Capture the cell that displays the provided text and extract its (x, y) central coordinate. 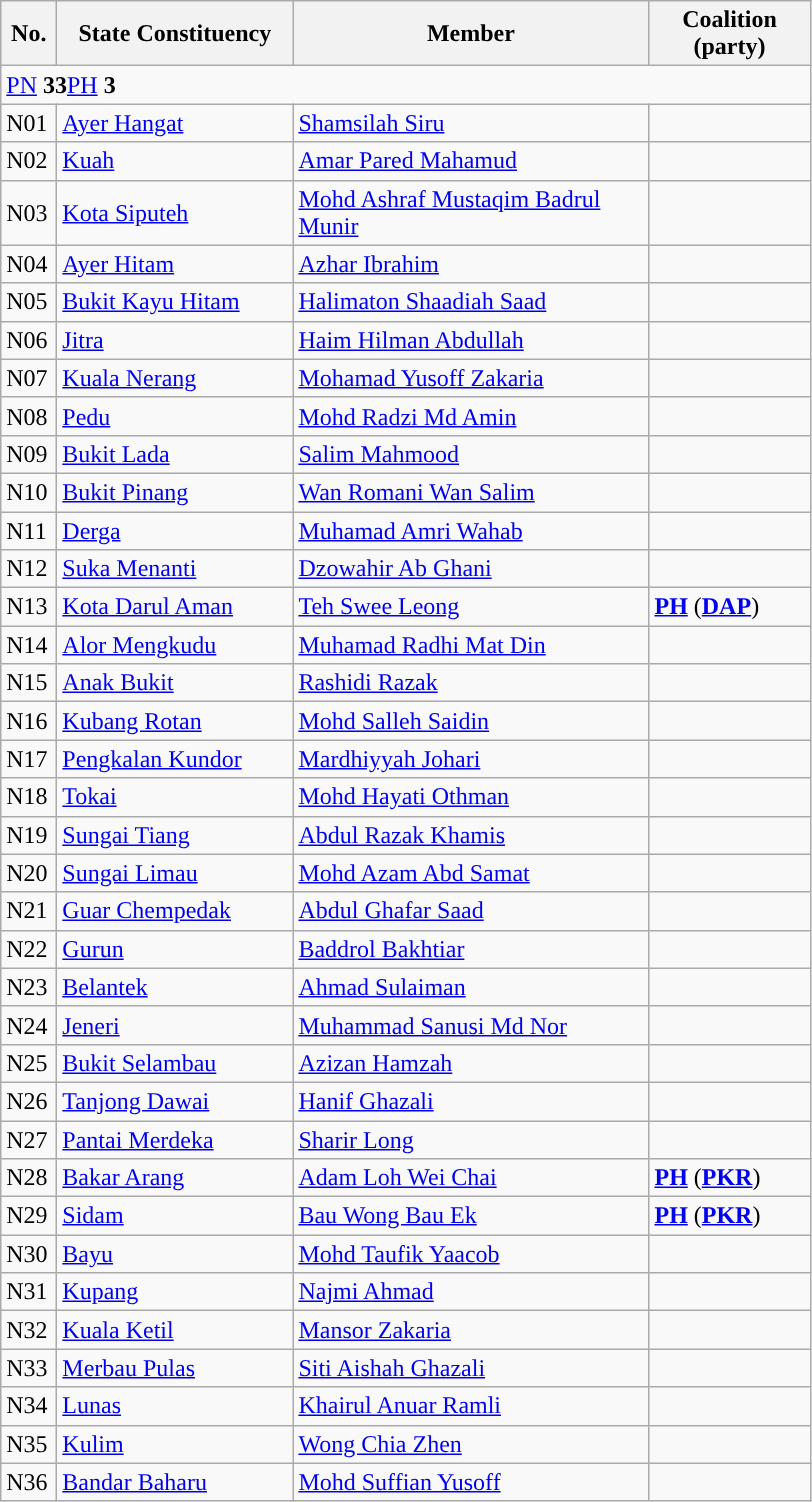
N06 (29, 340)
Sidam (175, 1216)
N07 (29, 378)
N15 (29, 683)
Ahmad Sulaiman (471, 987)
Kubang Rotan (175, 721)
N01 (29, 123)
N17 (29, 759)
Muhammad Sanusi Md Nor (471, 1025)
Halimaton Shaadiah Saad (471, 302)
Anak Bukit (175, 683)
N31 (29, 1292)
N23 (29, 987)
No. (29, 34)
Siti Aishah Ghazali (471, 1368)
N20 (29, 873)
N05 (29, 302)
Kuala Ketil (175, 1330)
Guar Chempedak (175, 911)
N16 (29, 721)
Kuah (175, 161)
Haim Hilman Abdullah (471, 340)
Tanjong Dawai (175, 1101)
Member (471, 34)
N19 (29, 835)
Sharir Long (471, 1139)
N12 (29, 569)
N33 (29, 1368)
N02 (29, 161)
Azizan Hamzah (471, 1063)
N13 (29, 607)
Mohd Hayati Othman (471, 797)
Adam Loh Wei Chai (471, 1178)
Mohd Ashraf Mustaqim Badrul Munir (471, 212)
Mohd Radzi Md Amin (471, 416)
N24 (29, 1025)
N14 (29, 645)
Suka Menanti (175, 569)
N25 (29, 1063)
Hanif Ghazali (471, 1101)
Gurun (175, 949)
Sungai Tiang (175, 835)
Sungai Limau (175, 873)
Kuala Nerang (175, 378)
Baddrol Bakhtiar (471, 949)
Alor Mengkudu (175, 645)
Jitra (175, 340)
Jeneri (175, 1025)
Bandar Baharu (175, 1482)
Rashidi Razak (471, 683)
Mohd Suffian Yusoff (471, 1482)
Bukit Pinang (175, 492)
N35 (29, 1444)
Kota Darul Aman (175, 607)
Tokai (175, 797)
Khairul Anuar Ramli (471, 1406)
Belantek (175, 987)
Mohd Azam Abd Samat (471, 873)
N29 (29, 1216)
N18 (29, 797)
Abdul Razak Khamis (471, 835)
Bukit Lada (175, 454)
Muhamad Amri Wahab (471, 531)
Bayu (175, 1254)
N28 (29, 1178)
Kota Siputeh (175, 212)
Kupang (175, 1292)
N32 (29, 1330)
N36 (29, 1482)
Bukit Kayu Hitam (175, 302)
PH (DAP) (730, 607)
Merbau Pulas (175, 1368)
N11 (29, 531)
Wan Romani Wan Salim (471, 492)
Lunas (175, 1406)
N34 (29, 1406)
N30 (29, 1254)
Wong Chia Zhen (471, 1444)
Derga (175, 531)
State Constituency (175, 34)
Mohd Taufik Yaacob (471, 1254)
Amar Pared Mahamud (471, 161)
Najmi Ahmad (471, 1292)
PN 33PH 3 (406, 85)
Ayer Hitam (175, 264)
N09 (29, 454)
Coalition (party) (730, 34)
Shamsilah Siru (471, 123)
Pengkalan Kundor (175, 759)
Dzowahir Ab Ghani (471, 569)
Azhar Ibrahim (471, 264)
Mohd Salleh Saidin (471, 721)
N27 (29, 1139)
N08 (29, 416)
Mardhiyyah Johari (471, 759)
N03 (29, 212)
Kulim (175, 1444)
Muhamad Radhi Mat Din (471, 645)
Pantai Merdeka (175, 1139)
Ayer Hangat (175, 123)
Salim Mahmood (471, 454)
N04 (29, 264)
Teh Swee Leong (471, 607)
Bau Wong Bau Ek (471, 1216)
Bukit Selambau (175, 1063)
N22 (29, 949)
N10 (29, 492)
Bakar Arang (175, 1178)
N26 (29, 1101)
Mansor Zakaria (471, 1330)
Pedu (175, 416)
Mohamad Yusoff Zakaria (471, 378)
N21 (29, 911)
Abdul Ghafar Saad (471, 911)
